Search for the cell housing the specified text and yield its [X, Y] center coordinate. 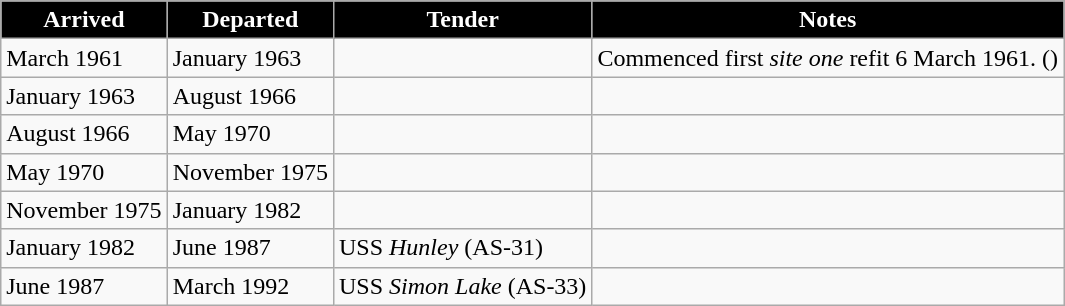
Tender [462, 20]
Arrived [84, 20]
Departed [250, 20]
USS Hunley (AS-31) [462, 248]
Notes [828, 20]
Commenced first site one refit 6 March 1961. () [828, 58]
March 1992 [250, 286]
March 1961 [84, 58]
USS Simon Lake (AS-33) [462, 286]
